From the cell containing the given text, extract its center point as (x, y) coordinate. 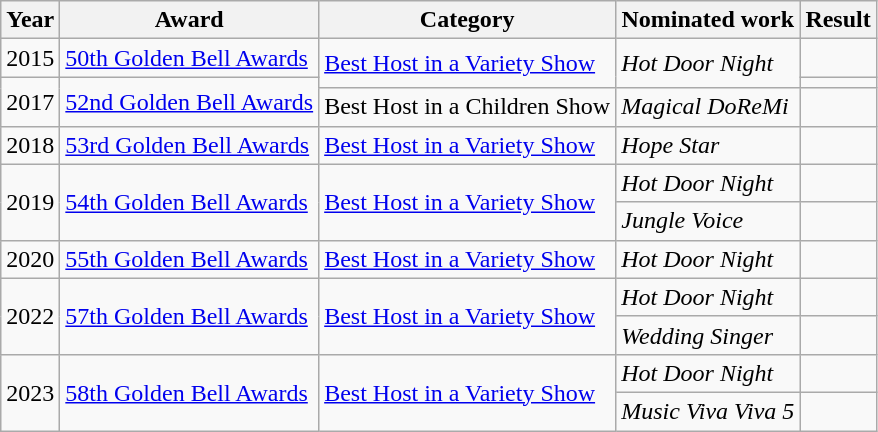
Music Viva Viva 5 (708, 411)
Result (838, 20)
53rd Golden Bell Awards (190, 145)
2022 (30, 316)
2015 (30, 58)
2019 (30, 202)
54th Golden Bell Awards (190, 202)
57th Golden Bell Awards (190, 316)
2017 (30, 102)
Hope Star (708, 145)
Nominated work (708, 20)
Year (30, 20)
55th Golden Bell Awards (190, 259)
Best Host in a Children Show (468, 107)
Wedding Singer (708, 335)
58th Golden Bell Awards (190, 392)
52nd Golden Bell Awards (190, 102)
2018 (30, 145)
2023 (30, 392)
Category (468, 20)
2020 (30, 259)
Magical DoReMi (708, 107)
Jungle Voice (708, 221)
Award (190, 20)
50th Golden Bell Awards (190, 58)
